Locate the cell with the specified text and output its [x, y] center coordinate. 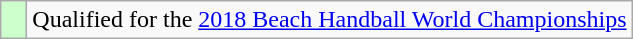
Qualified for the 2018 Beach Handball World Championships [330, 20]
